For the text-containing cell, return its midpoint in (X, Y) coordinate format. 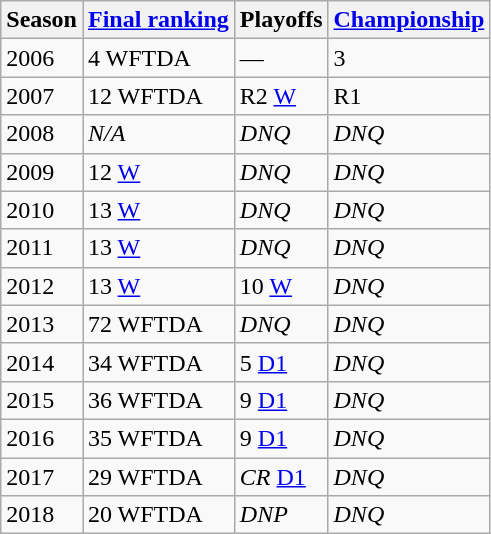
10 W (281, 286)
N/A (158, 134)
2014 (42, 362)
Final ranking (158, 20)
5 D1 (281, 362)
Season (42, 20)
2009 (42, 172)
2008 (42, 134)
20 WFTDA (158, 515)
2013 (42, 324)
36 WFTDA (158, 400)
12 WFTDA (158, 96)
Playoffs (281, 20)
72 WFTDA (158, 324)
34 WFTDA (158, 362)
2011 (42, 248)
4 WFTDA (158, 58)
2015 (42, 400)
2012 (42, 286)
29 WFTDA (158, 477)
2007 (42, 96)
CR D1 (281, 477)
3 (409, 58)
R1 (409, 96)
— (281, 58)
2017 (42, 477)
12 W (158, 172)
2006 (42, 58)
2016 (42, 438)
DNP (281, 515)
2010 (42, 210)
2018 (42, 515)
35 WFTDA (158, 438)
R2 W (281, 96)
Championship (409, 20)
